Find where the given text appears and provide that cell's center as [x, y] coordinate. 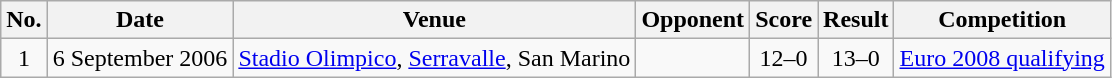
Score [784, 20]
Competition [1002, 20]
Opponent [693, 20]
Stadio Olimpico, Serravalle, San Marino [434, 58]
Result [856, 20]
1 [24, 58]
6 September 2006 [140, 58]
No. [24, 20]
Venue [434, 20]
12–0 [784, 58]
Date [140, 20]
Euro 2008 qualifying [1002, 58]
13–0 [856, 58]
